Extract the [x, y] coordinate from the center of the cell holding the provided text.  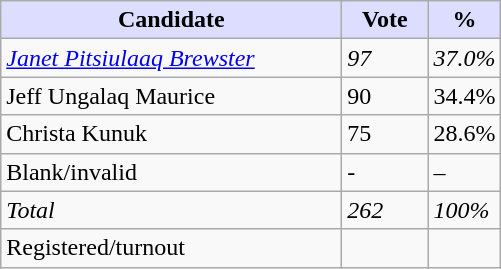
90 [385, 96]
% [464, 20]
Janet Pitsiulaaq Brewster [172, 58]
100% [464, 210]
37.0% [464, 58]
75 [385, 134]
Total [172, 210]
Registered/turnout [172, 248]
34.4% [464, 96]
28.6% [464, 134]
- [385, 172]
Blank/invalid [172, 172]
– [464, 172]
Jeff Ungalaq Maurice [172, 96]
Vote [385, 20]
97 [385, 58]
262 [385, 210]
Candidate [172, 20]
Christa Kunuk [172, 134]
